For the text-containing cell, return its midpoint in (X, Y) coordinate format. 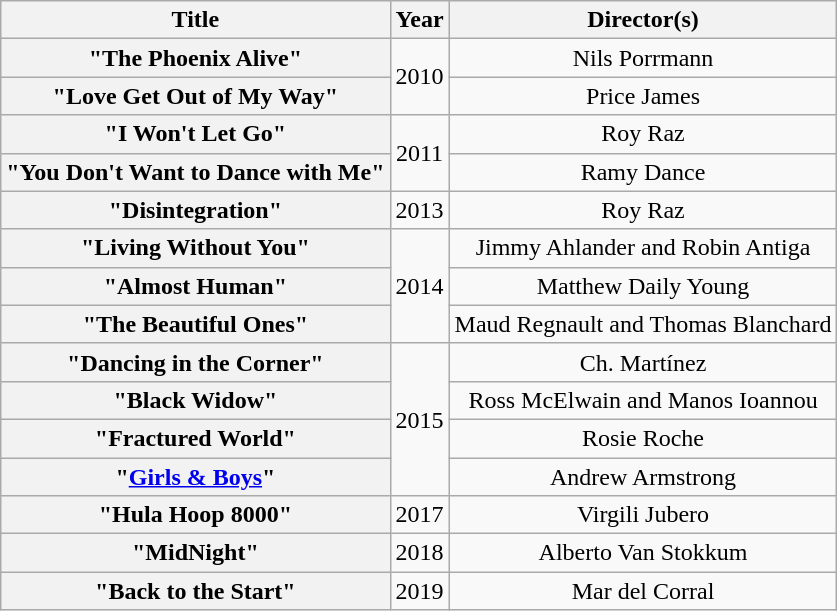
"MidNight" (196, 553)
Mar del Corral (643, 591)
2017 (420, 515)
"The Beautiful Ones" (196, 324)
2018 (420, 553)
"You Don't Want to Dance with Me" (196, 172)
Ch. Martínez (643, 362)
Nils Porrmann (643, 58)
Alberto Van Stokkum (643, 553)
"Dancing in the Corner" (196, 362)
"Back to the Start" (196, 591)
Virgili Jubero (643, 515)
2019 (420, 591)
Title (196, 20)
Year (420, 20)
"The Phoenix Alive" (196, 58)
Ramy Dance (643, 172)
Jimmy Ahlander and Robin Antiga (643, 248)
Ross McElwain and Manos Ioannou (643, 400)
"Fractured World" (196, 438)
"I Won't Let Go" (196, 134)
Director(s) (643, 20)
2015 (420, 419)
"Black Widow" (196, 400)
2013 (420, 210)
Maud Regnault and Thomas Blanchard (643, 324)
2011 (420, 153)
"Disintegration" (196, 210)
Matthew Daily Young (643, 286)
2010 (420, 77)
"Love Get Out of My Way" (196, 96)
Andrew Armstrong (643, 477)
"Living Without You" (196, 248)
"Girls & Boys" (196, 477)
Rosie Roche (643, 438)
"Hula Hoop 8000" (196, 515)
Price James (643, 96)
"Almost Human" (196, 286)
2014 (420, 286)
